Provide the [X, Y] coordinate of the cell's center where the given text is located.  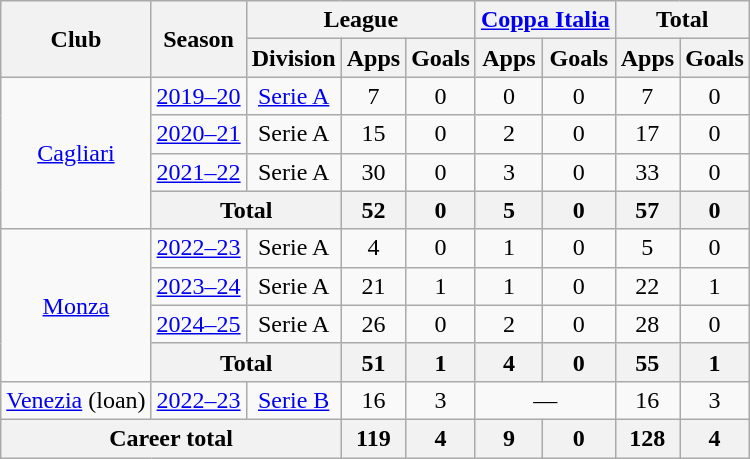
26 [373, 324]
Coppa Italia [545, 20]
119 [373, 438]
21 [373, 286]
28 [647, 324]
2023–24 [198, 286]
51 [373, 362]
55 [647, 362]
Monza [76, 305]
Club [76, 39]
57 [647, 210]
Cagliari [76, 153]
2020–21 [198, 134]
17 [647, 134]
2021–22 [198, 172]
15 [373, 134]
2024–25 [198, 324]
30 [373, 172]
Career total [171, 438]
128 [647, 438]
2019–20 [198, 96]
22 [647, 286]
33 [647, 172]
Division [294, 58]
League [360, 20]
Season [198, 39]
9 [508, 438]
Serie B [294, 400]
— [545, 400]
52 [373, 210]
Venezia (loan) [76, 400]
